Capture the cell that displays the provided text and extract its (x, y) central coordinate. 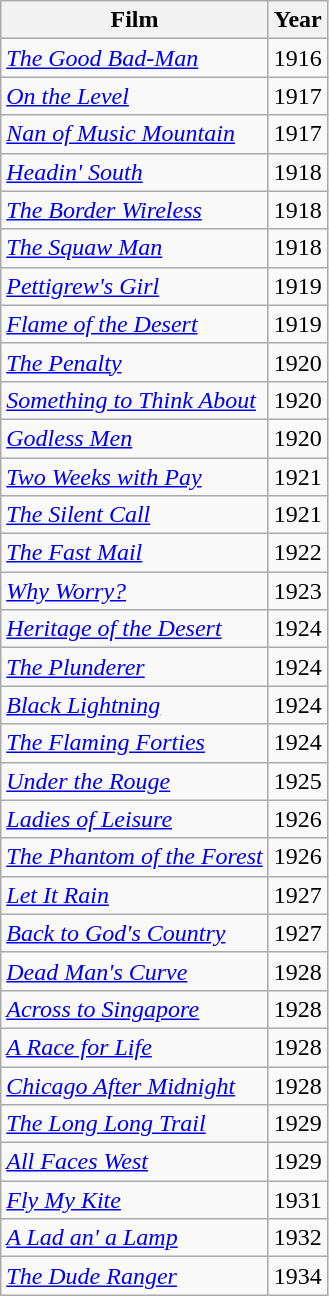
Let It Rain (134, 895)
Ladies of Leisure (134, 819)
All Faces West (134, 1162)
Dead Man's Curve (134, 971)
Back to God's Country (134, 933)
1916 (298, 58)
1923 (298, 591)
The Phantom of the Forest (134, 857)
The Fast Mail (134, 553)
1922 (298, 553)
Across to Singapore (134, 1009)
Headin' South (134, 172)
The Long Long Trail (134, 1124)
The Flaming Forties (134, 743)
The Plunderer (134, 667)
Chicago After Midnight (134, 1085)
The Good Bad-Man (134, 58)
Nan of Music Mountain (134, 134)
Film (134, 20)
The Squaw Man (134, 248)
The Dude Ranger (134, 1276)
1932 (298, 1238)
Fly My Kite (134, 1200)
The Penalty (134, 362)
Flame of the Desert (134, 324)
A Lad an' a Lamp (134, 1238)
Two Weeks with Pay (134, 477)
Year (298, 20)
The Border Wireless (134, 210)
Godless Men (134, 438)
1934 (298, 1276)
Why Worry? (134, 591)
Heritage of the Desert (134, 629)
Under the Rouge (134, 781)
Black Lightning (134, 705)
1925 (298, 781)
A Race for Life (134, 1047)
The Silent Call (134, 515)
Something to Think About (134, 400)
1931 (298, 1200)
On the Level (134, 96)
Pettigrew's Girl (134, 286)
